Search for the cell housing the specified text and yield its [x, y] center coordinate. 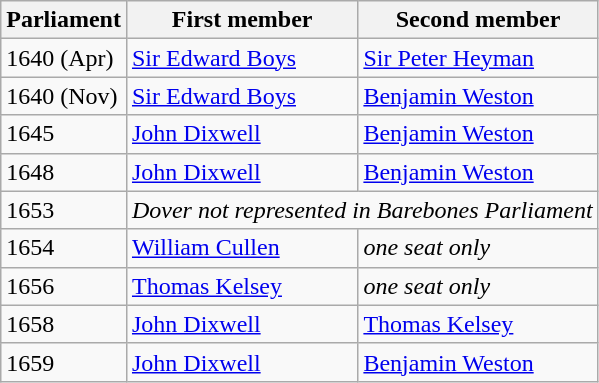
William Cullen [242, 248]
Parliament [64, 20]
1640 (Apr) [64, 58]
1645 [64, 134]
1659 [64, 362]
Dover not represented in Barebones Parliament [362, 210]
1654 [64, 248]
1656 [64, 286]
Sir Peter Heyman [478, 58]
Second member [478, 20]
1653 [64, 210]
1648 [64, 172]
First member [242, 20]
1658 [64, 324]
1640 (Nov) [64, 96]
